For the text-containing cell, return its midpoint in (x, y) coordinate format. 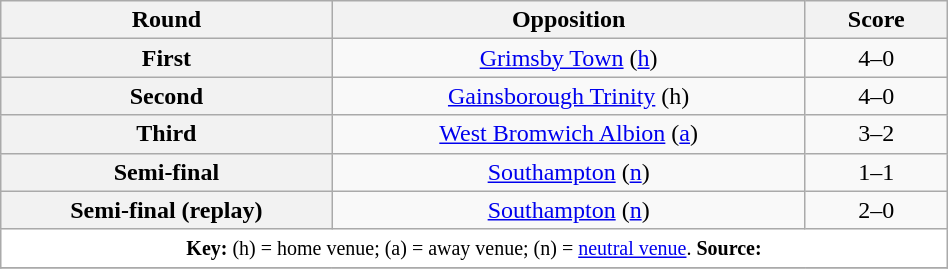
Round (166, 20)
Third (166, 134)
Second (166, 96)
Gainsborough Trinity (h) (568, 96)
Key: (h) = home venue; (a) = away venue; (n) = neutral venue. Source: (474, 248)
Grimsby Town (h) (568, 58)
Opposition (568, 20)
2–0 (876, 210)
Semi-final (replay) (166, 210)
1–1 (876, 172)
Score (876, 20)
3–2 (876, 134)
Semi-final (166, 172)
West Bromwich Albion (a) (568, 134)
First (166, 58)
